Provide the (x, y) coordinate of the cell's center where the given text is located.  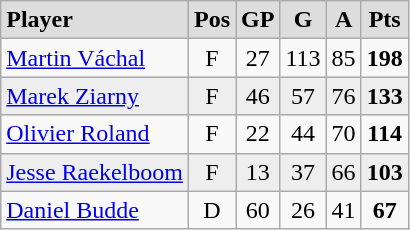
Pts (384, 20)
103 (384, 172)
76 (344, 96)
133 (384, 96)
13 (258, 172)
Martin Váchal (95, 58)
114 (384, 134)
67 (384, 210)
113 (303, 58)
41 (344, 210)
Player (95, 20)
Jesse Raekelboom (95, 172)
22 (258, 134)
70 (344, 134)
Marek Ziarny (95, 96)
57 (303, 96)
85 (344, 58)
GP (258, 20)
Olivier Roland (95, 134)
G (303, 20)
Pos (212, 20)
26 (303, 210)
37 (303, 172)
A (344, 20)
60 (258, 210)
27 (258, 58)
66 (344, 172)
Daniel Budde (95, 210)
44 (303, 134)
46 (258, 96)
D (212, 210)
198 (384, 58)
